Output the [X, Y] coordinate of the center of the cell containing the given text.  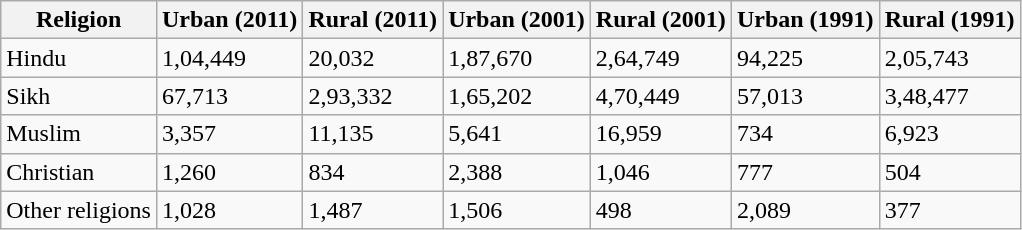
504 [950, 172]
2,64,749 [660, 58]
67,713 [229, 96]
2,089 [805, 210]
1,487 [373, 210]
734 [805, 134]
3,48,477 [950, 96]
3,357 [229, 134]
777 [805, 172]
377 [950, 210]
Urban (2001) [517, 20]
Urban (2011) [229, 20]
Other religions [79, 210]
Hindu [79, 58]
1,028 [229, 210]
Muslim [79, 134]
2,388 [517, 172]
2,93,332 [373, 96]
57,013 [805, 96]
Sikh [79, 96]
1,65,202 [517, 96]
1,87,670 [517, 58]
6,923 [950, 134]
498 [660, 210]
Religion [79, 20]
Rural (1991) [950, 20]
20,032 [373, 58]
Rural (2011) [373, 20]
11,135 [373, 134]
Christian [79, 172]
834 [373, 172]
5,641 [517, 134]
Urban (1991) [805, 20]
1,506 [517, 210]
1,04,449 [229, 58]
1,260 [229, 172]
4,70,449 [660, 96]
94,225 [805, 58]
Rural (2001) [660, 20]
1,046 [660, 172]
2,05,743 [950, 58]
16,959 [660, 134]
